Output the (x, y) coordinate of the center of the cell containing the given text.  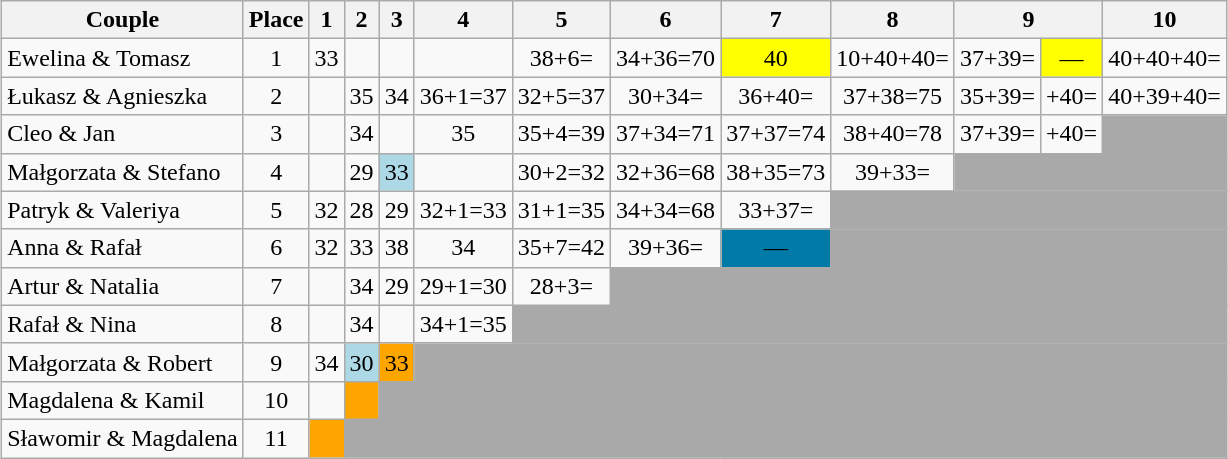
40+39+40= (1165, 96)
39+36= (665, 248)
37+34=71 (665, 134)
Łukasz & Agnieszka (123, 96)
34+1=35 (463, 324)
37+37=74 (776, 134)
38+6= (561, 58)
38 (396, 248)
Anna & Rafał (123, 248)
36+40= (776, 96)
35+39= (997, 96)
11 (276, 438)
28+3= (561, 286)
35+4=39 (561, 134)
30+2=32 (561, 172)
10+40+40= (893, 58)
Sławomir & Magdalena (123, 438)
38+40=78 (893, 134)
Rafał & Nina (123, 324)
38+35=73 (776, 172)
Małgorzata & Stefano (123, 172)
31+1=35 (561, 210)
40 (776, 58)
34+36=70 (665, 58)
40+40+40= (1165, 58)
Magdalena & Kamil (123, 400)
Małgorzata & Robert (123, 362)
33+37= (776, 210)
34+34=68 (665, 210)
32+1=33 (463, 210)
35+7=42 (561, 248)
32+36=68 (665, 172)
Artur & Natalia (123, 286)
30 (362, 362)
36+1=37 (463, 96)
Place (276, 20)
30+34= (665, 96)
29+1=30 (463, 286)
39+33= (893, 172)
Couple (123, 20)
Cleo & Jan (123, 134)
Patryk & Valeriya (123, 210)
28 (362, 210)
Ewelina & Tomasz (123, 58)
37+38=75 (893, 96)
32+5=37 (561, 96)
